For the text-containing cell, return its midpoint in [X, Y] coordinate format. 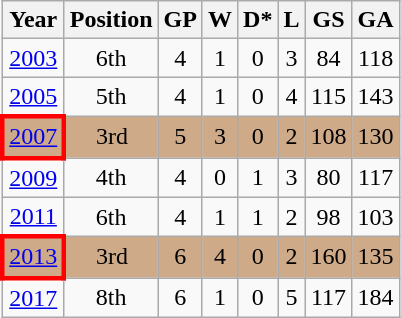
5th [111, 97]
2005 [33, 97]
Year [33, 20]
2009 [33, 178]
130 [376, 136]
84 [328, 58]
4th [111, 178]
2011 [33, 217]
184 [376, 298]
115 [328, 97]
GS [328, 20]
2013 [33, 258]
2017 [33, 298]
2003 [33, 58]
80 [328, 178]
GP [180, 20]
143 [376, 97]
GA [376, 20]
D* [258, 20]
Position [111, 20]
103 [376, 217]
160 [328, 258]
135 [376, 258]
108 [328, 136]
8th [111, 298]
L [292, 20]
2007 [33, 136]
98 [328, 217]
118 [376, 58]
W [220, 20]
